Detect which cell encompasses the target text, then output its (X, Y) center coordinate. 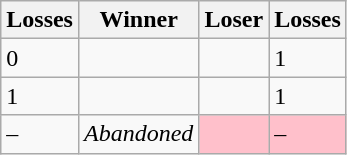
Abandoned (138, 134)
Loser (234, 20)
Winner (138, 20)
0 (40, 58)
